From the cell containing the given text, extract its center point as [x, y] coordinate. 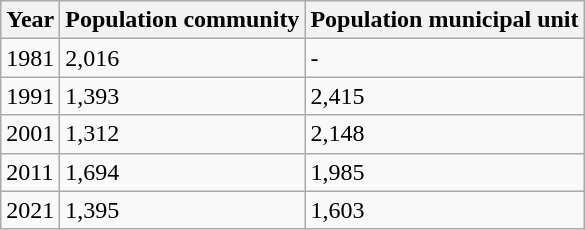
1981 [30, 58]
1,395 [182, 210]
2,415 [444, 96]
2011 [30, 172]
1,393 [182, 96]
Population community [182, 20]
Year [30, 20]
2021 [30, 210]
- [444, 58]
2,148 [444, 134]
Population municipal unit [444, 20]
1,985 [444, 172]
1,312 [182, 134]
2,016 [182, 58]
1,694 [182, 172]
2001 [30, 134]
1991 [30, 96]
1,603 [444, 210]
